Capture the cell that displays the provided text and extract its (X, Y) central coordinate. 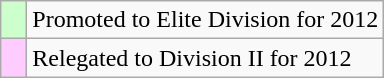
Promoted to Elite Division for 2012 (206, 20)
Relegated to Division II for 2012 (206, 58)
